Identify which cell holds the provided text, then report its (X, Y) central coordinate. 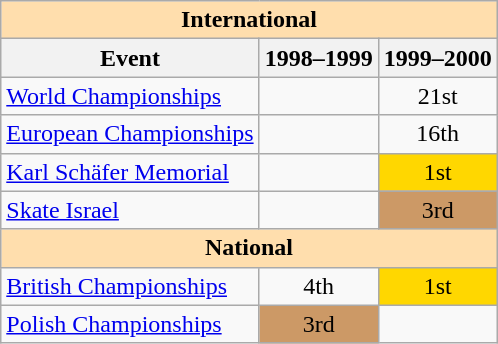
Karl Schäfer Memorial (130, 172)
4th (318, 286)
16th (438, 134)
Skate Israel (130, 210)
21st (438, 96)
1998–1999 (318, 58)
World Championships (130, 96)
National (249, 248)
European Championships (130, 134)
British Championships (130, 286)
1999–2000 (438, 58)
Event (130, 58)
International (249, 20)
Polish Championships (130, 324)
